Capture the cell that displays the provided text and extract its [X, Y] central coordinate. 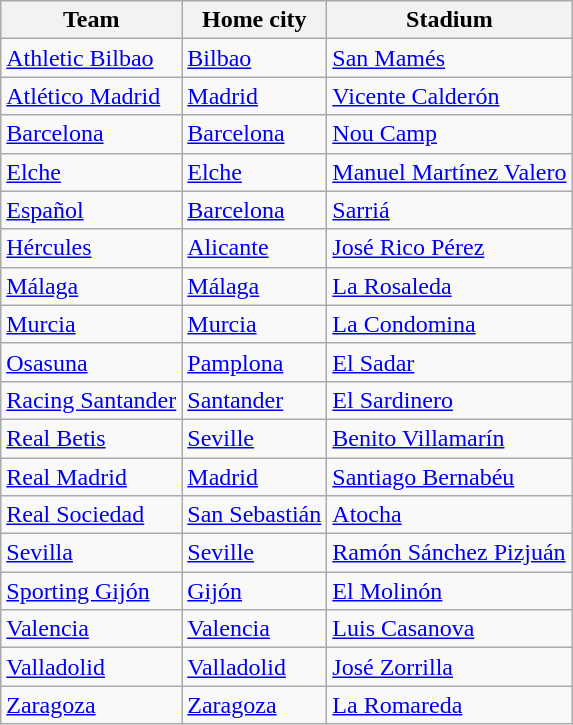
Ramón Sánchez Pizjuán [450, 553]
Team [92, 20]
Osasuna [92, 362]
Benito Villamarín [450, 438]
Home city [254, 20]
José Zorrilla [450, 667]
La Rosaleda [450, 286]
El Molinón [450, 591]
Real Betis [92, 438]
Manuel Martínez Valero [450, 172]
Luis Casanova [450, 629]
Vicente Calderón [450, 96]
Atocha [450, 515]
Santiago Bernabéu [450, 477]
Sporting Gijón [92, 591]
José Rico Pérez [450, 248]
Atlético Madrid [92, 96]
San Mamés [450, 58]
El Sardinero [450, 400]
Real Madrid [92, 477]
La Romareda [450, 705]
Hércules [92, 248]
Nou Camp [450, 134]
Pamplona [254, 362]
Sarriá [450, 210]
La Condomina [450, 324]
Gijón [254, 591]
Sevilla [92, 553]
Español [92, 210]
Athletic Bilbao [92, 58]
Santander [254, 400]
Racing Santander [92, 400]
Alicante [254, 248]
Bilbao [254, 58]
San Sebastián [254, 515]
Stadium [450, 20]
El Sadar [450, 362]
Real Sociedad [92, 515]
